Locate the cell with the specified text and output its [X, Y] center coordinate. 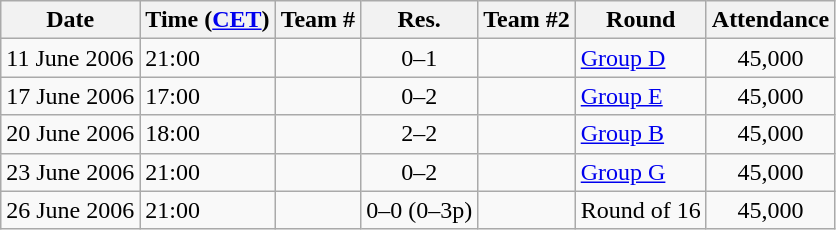
Time (CET) [208, 20]
Group E [640, 96]
11 June 2006 [70, 58]
Team # [318, 20]
Attendance [770, 20]
20 June 2006 [70, 134]
Group D [640, 58]
Date [70, 20]
0–0 (0–3p) [420, 210]
0–1 [420, 58]
17:00 [208, 96]
2–2 [420, 134]
18:00 [208, 134]
26 June 2006 [70, 210]
23 June 2006 [70, 172]
17 June 2006 [70, 96]
Group B [640, 134]
Round [640, 20]
Res. [420, 20]
Group G [640, 172]
Team #2 [527, 20]
Round of 16 [640, 210]
